Search for the cell housing the specified text and yield its [x, y] center coordinate. 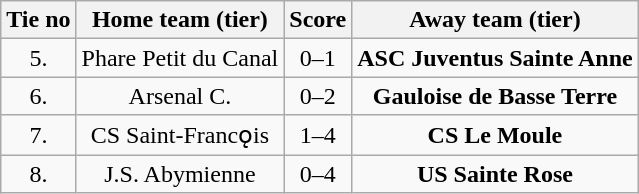
6. [38, 96]
Away team (tier) [495, 20]
Phare Petit du Canal [180, 58]
1–4 [318, 135]
0–1 [318, 58]
CS Le Moule [495, 135]
Score [318, 20]
CS Saint-Francǫis [180, 135]
US Sainte Rose [495, 173]
0–4 [318, 173]
J.S. Abymienne [180, 173]
8. [38, 173]
Home team (tier) [180, 20]
0–2 [318, 96]
5. [38, 58]
ASC Juventus Sainte Anne [495, 58]
Tie no [38, 20]
Arsenal C. [180, 96]
7. [38, 135]
Gauloise de Basse Terre [495, 96]
